Search for the cell housing the specified text and yield its (X, Y) center coordinate. 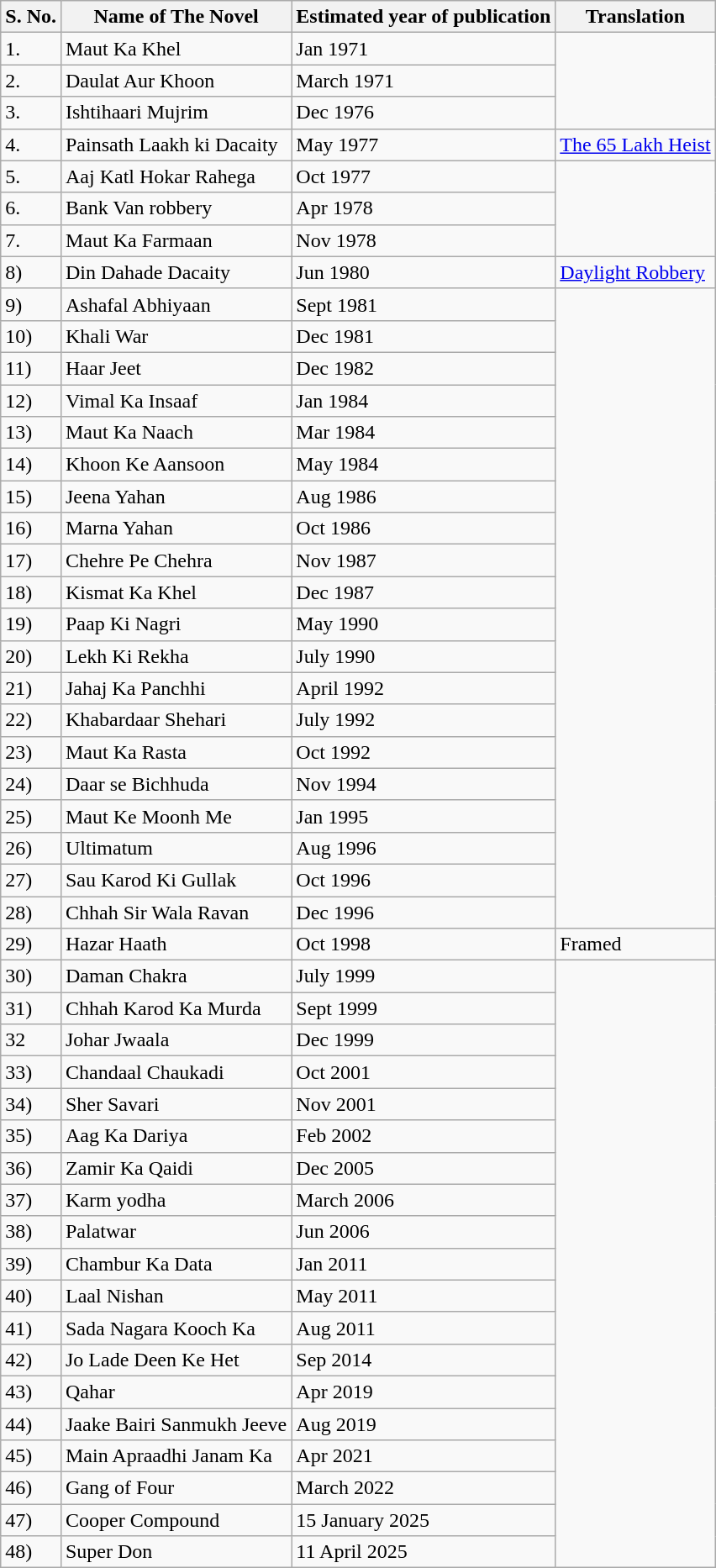
Jo Lade Deen Ke Het (176, 1360)
Aug 1996 (424, 848)
Haar Jeet (176, 368)
6. (31, 208)
27) (31, 880)
16) (31, 529)
Nov 1978 (424, 240)
Marna Yahan (176, 529)
Karm yodha (176, 1200)
47) (31, 1520)
38) (31, 1232)
Maut Ka Khel (176, 49)
Lekh Ki Rekha (176, 656)
May 1990 (424, 624)
13) (31, 433)
Aug 2011 (424, 1328)
Oct 1986 (424, 529)
Oct 1998 (424, 944)
Translation (635, 17)
Chhah Karod Ka Murda (176, 1008)
32 (31, 1040)
Gang of Four (176, 1488)
May 1984 (424, 465)
Ashafal Abhiyaan (176, 304)
Oct 1996 (424, 880)
May 1977 (424, 145)
29) (31, 944)
Apr 2019 (424, 1392)
28) (31, 912)
Chehre Pe Chehra (176, 560)
Jun 1980 (424, 272)
45) (31, 1456)
Sept 1999 (424, 1008)
April 1992 (424, 688)
Chambur Ka Data (176, 1264)
Daulat Aur Khoon (176, 81)
Name of The Novel (176, 17)
46) (31, 1488)
Oct 1977 (424, 176)
Jaake Bairi Sanmukh Jeeve (176, 1424)
May 2011 (424, 1296)
Chhah Sir Wala Ravan (176, 912)
Aug 2019 (424, 1424)
15 January 2025 (424, 1520)
Ultimatum (176, 848)
11 April 2025 (424, 1552)
9) (31, 304)
Dec 1982 (424, 368)
26) (31, 848)
Oct 1992 (424, 752)
Sept 1981 (424, 304)
41) (31, 1328)
Daar se Bichhuda (176, 784)
7. (31, 240)
Zamir Ka Qaidi (176, 1168)
Qahar (176, 1392)
Jan 1971 (424, 49)
Sher Savari (176, 1104)
Maut Ka Naach (176, 433)
Feb 2002 (424, 1136)
20) (31, 656)
Khoon Ke Aansoon (176, 465)
12) (31, 401)
Sep 2014 (424, 1360)
Jan 1995 (424, 816)
Chandaal Chaukadi (176, 1072)
Dec 1999 (424, 1040)
2. (31, 81)
Sau Karod Ki Gullak (176, 880)
Nov 2001 (424, 1104)
Aag Ka Dariya (176, 1136)
Dec 1987 (424, 592)
Jan 1984 (424, 401)
Dec 2005 (424, 1168)
Daman Chakra (176, 976)
25) (31, 816)
Cooper Compound (176, 1520)
Jan 2011 (424, 1264)
19) (31, 624)
48) (31, 1552)
Estimated year of publication (424, 17)
36) (31, 1168)
40) (31, 1296)
Jeena Yahan (176, 497)
Oct 2001 (424, 1072)
July 1990 (424, 656)
Aug 1986 (424, 497)
Vimal Ka Insaaf (176, 401)
10) (31, 336)
11) (31, 368)
Nov 1987 (424, 560)
43) (31, 1392)
Laal Nishan (176, 1296)
Maut Ka Farmaan (176, 240)
24) (31, 784)
34) (31, 1104)
Mar 1984 (424, 433)
March 1971 (424, 81)
31) (31, 1008)
Jun 2006 (424, 1232)
30) (31, 976)
Apr 1978 (424, 208)
Framed (635, 944)
July 1992 (424, 720)
39) (31, 1264)
S. No. (31, 17)
42) (31, 1360)
Maut Ke Moonh Me (176, 816)
Dec 1976 (424, 113)
Apr 2021 (424, 1456)
Painsath Laakh ki Dacaity (176, 145)
1. (31, 49)
15) (31, 497)
35) (31, 1136)
18) (31, 592)
4. (31, 145)
Nov 1994 (424, 784)
Jahaj Ka Panchhi (176, 688)
3. (31, 113)
14) (31, 465)
Dec 1996 (424, 912)
5. (31, 176)
23) (31, 752)
Aaj Katl Hokar Rahega (176, 176)
The 65 Lakh Heist (635, 145)
Din Dahade Dacaity (176, 272)
Paap Ki Nagri (176, 624)
Ishtihaari Mujrim (176, 113)
33) (31, 1072)
July 1999 (424, 976)
Super Don (176, 1552)
Sada Nagara Kooch Ka (176, 1328)
Dec 1981 (424, 336)
Main Apraadhi Janam Ka (176, 1456)
March 2006 (424, 1200)
Palatwar (176, 1232)
21) (31, 688)
Khabardaar Shehari (176, 720)
March 2022 (424, 1488)
22) (31, 720)
37) (31, 1200)
8) (31, 272)
17) (31, 560)
44) (31, 1424)
Bank Van robbery (176, 208)
Daylight Robbery (635, 272)
Khali War (176, 336)
Johar Jwaala (176, 1040)
Hazar Haath (176, 944)
Maut Ka Rasta (176, 752)
Kismat Ka Khel (176, 592)
